Identify which cell holds the provided text, then report its (x, y) central coordinate. 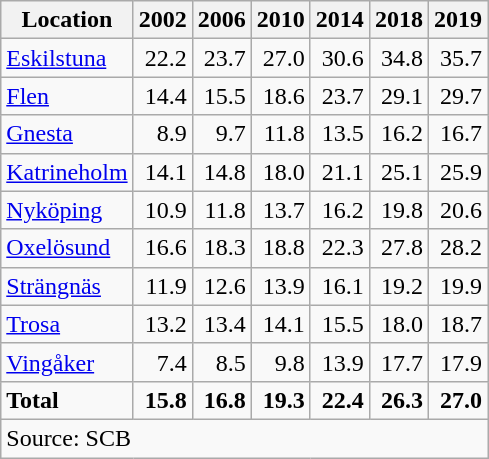
22.4 (340, 400)
30.6 (340, 58)
16.8 (222, 400)
16.1 (340, 286)
Source: SCB (244, 438)
2002 (162, 20)
Oxelösund (67, 248)
Eskilstuna (67, 58)
9.7 (222, 134)
29.7 (458, 96)
17.7 (398, 362)
19.3 (280, 400)
11.9 (162, 286)
19.8 (398, 210)
Katrineholm (67, 172)
Strängnäs (67, 286)
Total (67, 400)
Vingåker (67, 362)
Gnesta (67, 134)
14.8 (222, 172)
13.7 (280, 210)
8.5 (222, 362)
20.6 (458, 210)
18.6 (280, 96)
16.6 (162, 248)
29.1 (398, 96)
18.3 (222, 248)
Nyköping (67, 210)
Flen (67, 96)
28.2 (458, 248)
9.8 (280, 362)
22.2 (162, 58)
2019 (458, 20)
22.3 (340, 248)
Trosa (67, 324)
13.2 (162, 324)
27.8 (398, 248)
8.9 (162, 134)
25.9 (458, 172)
16.7 (458, 134)
19.9 (458, 286)
2018 (398, 20)
15.8 (162, 400)
18.8 (280, 248)
35.7 (458, 58)
26.3 (398, 400)
21.1 (340, 172)
2014 (340, 20)
34.8 (398, 58)
10.9 (162, 210)
2006 (222, 20)
12.6 (222, 286)
Location (67, 20)
18.7 (458, 324)
19.2 (398, 286)
13.5 (340, 134)
2010 (280, 20)
7.4 (162, 362)
17.9 (458, 362)
13.4 (222, 324)
25.1 (398, 172)
14.4 (162, 96)
